Extract the [x, y] coordinate from the center of the cell holding the provided text.  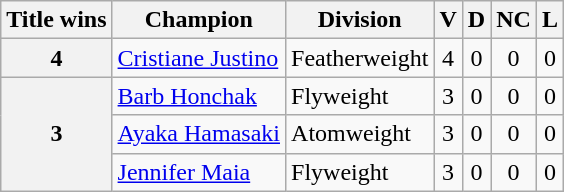
Cristiane Justino [198, 58]
Barb Honchak [198, 96]
Champion [198, 20]
D [476, 20]
NC [514, 20]
Title wins [56, 20]
Featherweight [360, 58]
V [448, 20]
Atomweight [360, 134]
L [550, 20]
Jennifer Maia [198, 172]
Ayaka Hamasaki [198, 134]
Division [360, 20]
